Find where the given text appears and provide that cell's center as [X, Y] coordinate. 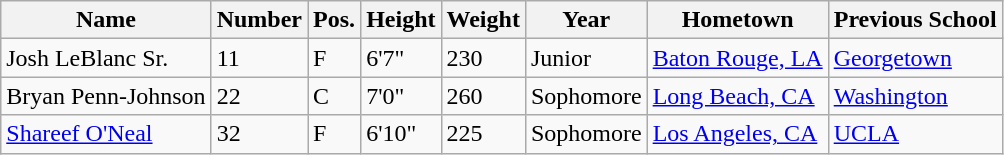
260 [483, 96]
Previous School [915, 20]
Height [401, 20]
Bryan Penn-Johnson [106, 96]
Junior [586, 58]
11 [259, 58]
C [334, 96]
Year [586, 20]
6'7" [401, 58]
Shareef O'Neal [106, 134]
Hometown [738, 20]
6'10" [401, 134]
7'0" [401, 96]
Los Angeles, CA [738, 134]
Baton Rouge, LA [738, 58]
22 [259, 96]
Name [106, 20]
Washington [915, 96]
Long Beach, CA [738, 96]
230 [483, 58]
Georgetown [915, 58]
Weight [483, 20]
Pos. [334, 20]
32 [259, 134]
Josh LeBlanc Sr. [106, 58]
225 [483, 134]
Number [259, 20]
UCLA [915, 134]
